Return [x, y] of the center of cell containing provided text 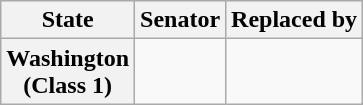
State [68, 20]
Senator [180, 20]
Washington(Class 1) [68, 72]
Replaced by [294, 20]
